Return the (X, Y) coordinate for the center point of the cell that contains the specified text.  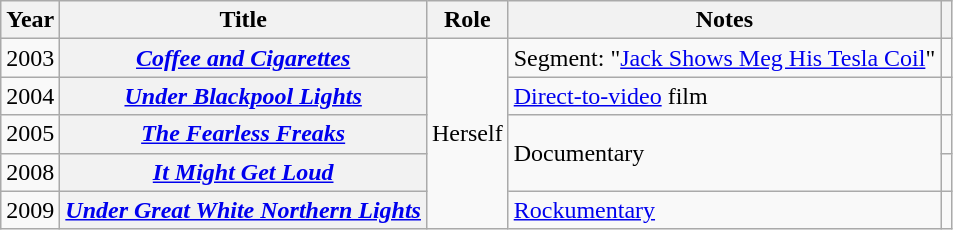
Notes (724, 20)
Under Blackpool Lights (244, 96)
Documentary (724, 153)
It Might Get Loud (244, 172)
Herself (467, 134)
2005 (30, 134)
Year (30, 20)
2009 (30, 210)
2003 (30, 58)
Direct-to-video film (724, 96)
Under Great White Northern Lights (244, 210)
Segment: "Jack Shows Meg His Tesla Coil" (724, 58)
The Fearless Freaks (244, 134)
2008 (30, 172)
Title (244, 20)
Rockumentary (724, 210)
2004 (30, 96)
Role (467, 20)
Coffee and Cigarettes (244, 58)
